Search for the cell housing the specified text and yield its [X, Y] center coordinate. 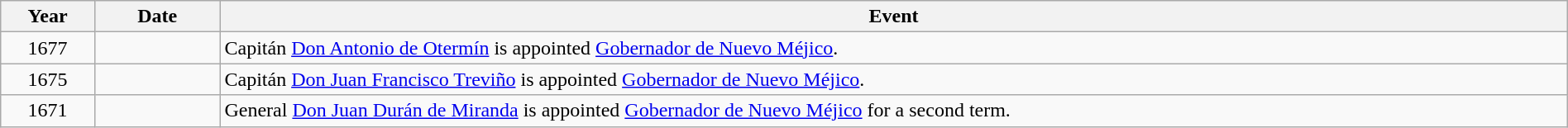
Capitán Don Juan Francisco Treviño is appointed Gobernador de Nuevo Méjico. [893, 79]
1675 [48, 79]
Event [893, 17]
General Don Juan Durán de Miranda is appointed Gobernador de Nuevo Méjico for a second term. [893, 111]
Date [157, 17]
1671 [48, 111]
Capitán Don Antonio de Otermín is appointed Gobernador de Nuevo Méjico. [893, 48]
Year [48, 17]
1677 [48, 48]
